Return (X, Y) of the center of cell containing provided text 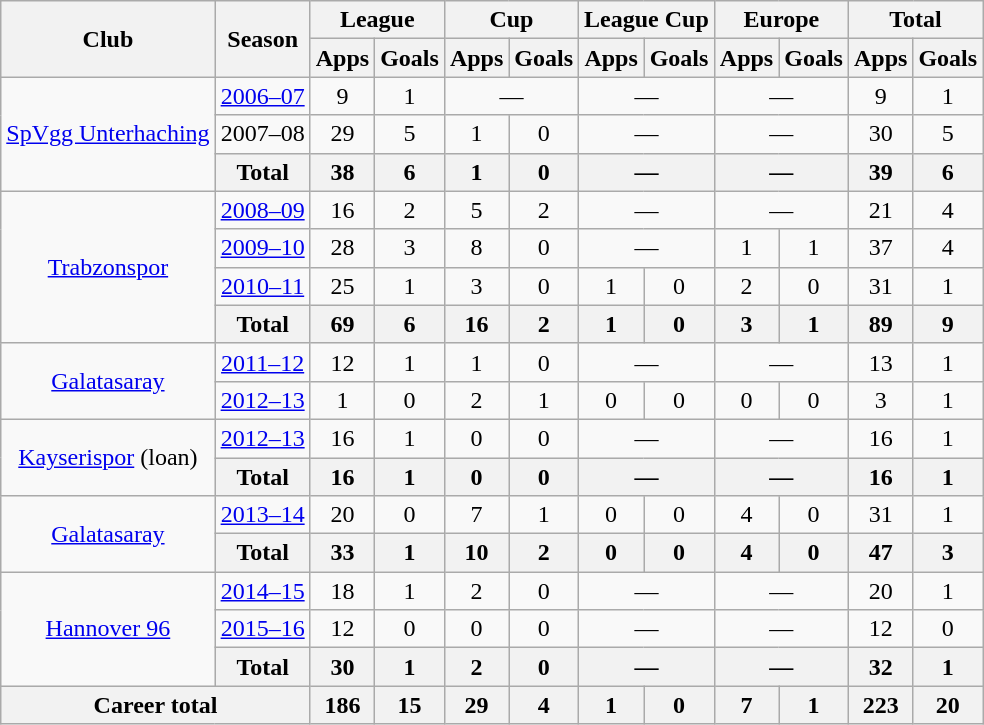
28 (342, 248)
2011–12 (262, 362)
38 (342, 172)
League Cup (647, 20)
2013–14 (262, 515)
2014–15 (262, 591)
18 (342, 591)
Career total (156, 705)
2008–09 (262, 210)
2009–10 (262, 248)
2015–16 (262, 629)
47 (880, 553)
2010–11 (262, 286)
89 (880, 324)
13 (880, 362)
69 (342, 324)
186 (342, 705)
25 (342, 286)
League (377, 20)
Hannover 96 (108, 629)
223 (880, 705)
8 (476, 248)
SpVgg Unterhaching (108, 134)
2006–07 (262, 96)
33 (342, 553)
15 (410, 705)
Cup (511, 20)
21 (880, 210)
Trabzonspor (108, 267)
2007–08 (262, 134)
Season (262, 39)
10 (476, 553)
Kayserispor (loan) (108, 457)
Club (108, 39)
37 (880, 248)
39 (880, 172)
Europe (781, 20)
32 (880, 667)
